Identify which cell holds the provided text, then report its [x, y] central coordinate. 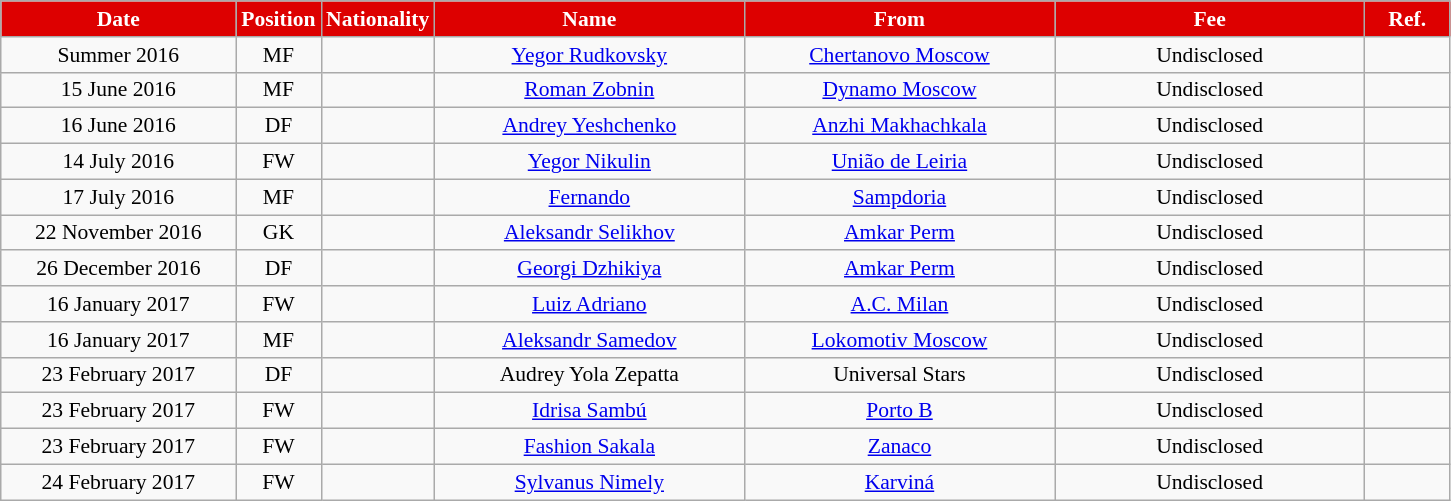
Sampdoria [899, 197]
A.C. Milan [899, 304]
Zanaco [899, 447]
14 July 2016 [118, 162]
Andrey Yeshchenko [589, 126]
GK [278, 233]
Chertanovo Moscow [899, 55]
16 June 2016 [118, 126]
Idrisa Sambú [589, 411]
24 February 2017 [118, 482]
Nationality [378, 19]
Position [278, 19]
Georgi Dzhikiya [589, 269]
Aleksandr Selikhov [589, 233]
22 November 2016 [118, 233]
Yegor Nikulin [589, 162]
26 December 2016 [118, 269]
Sylvanus Nimely [589, 482]
Roman Zobnin [589, 90]
Name [589, 19]
Audrey Yola Zepatta [589, 375]
Porto B [899, 411]
Ref. [1408, 19]
Aleksandr Samedov [589, 340]
Fernando [589, 197]
Fashion Sakala [589, 447]
17 July 2016 [118, 197]
Yegor Rudkovsky [589, 55]
Anzhi Makhachkala [899, 126]
Summer 2016 [118, 55]
From [899, 19]
Lokomotiv Moscow [899, 340]
Fee [1210, 19]
Date [118, 19]
União de Leiria [899, 162]
Karviná [899, 482]
15 June 2016 [118, 90]
Universal Stars [899, 375]
Dynamo Moscow [899, 90]
Luiz Adriano [589, 304]
